Return (x, y) of the center of cell containing provided text 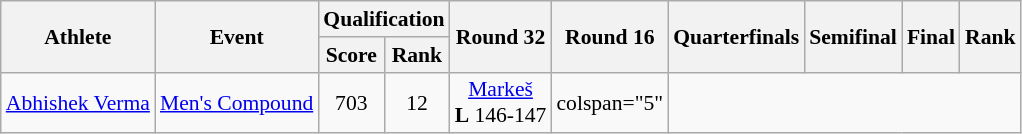
Abhishek Verma (78, 102)
Round 32 (501, 36)
MarkešL 146-147 (501, 102)
Round 16 (610, 36)
Men's Compound (236, 102)
colspan="5" (610, 102)
Final (931, 36)
703 (351, 102)
Qualification (384, 19)
Score (351, 55)
Event (236, 36)
Semifinal (853, 36)
12 (416, 102)
Athlete (78, 36)
Quarterfinals (736, 36)
